Determine the [X, Y] coordinate at the center of the cell enclosing the given text.  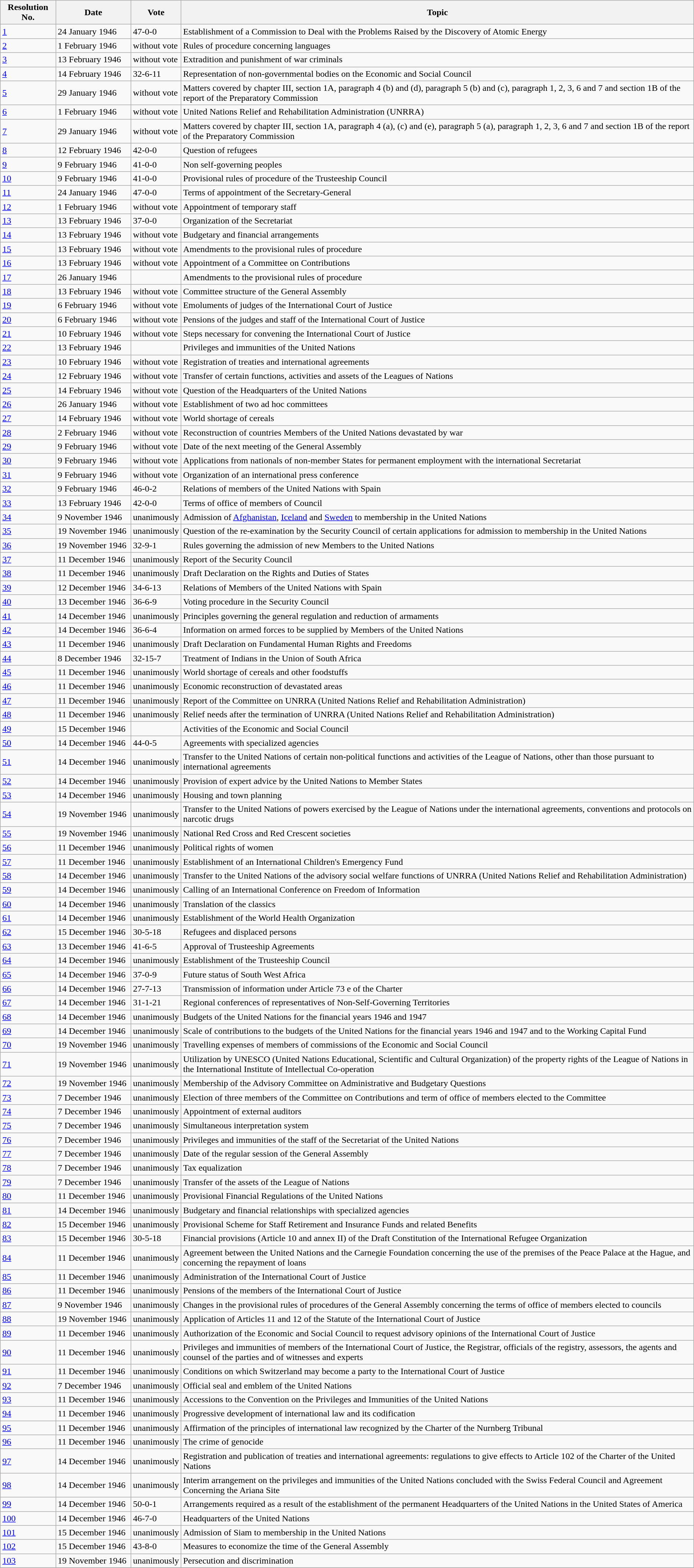
Appointment of temporary staff [437, 206]
2 February 1946 [93, 433]
43 [28, 644]
46 [28, 687]
Admission of Afghanistan, Iceland and Sweden to membership in the United Nations [437, 517]
25 [28, 390]
Organization of the Secretariat [437, 221]
79 [28, 1182]
Appointment of a Committee on Contributions [437, 263]
101 [28, 1532]
Voting procedure in the Security Council [437, 602]
35 [28, 531]
51 [28, 762]
93 [28, 1400]
60 [28, 904]
50 [28, 743]
50-0-1 [156, 1504]
1 [28, 32]
Representation of non-governmental bodies on the Economic and Social Council [437, 74]
Report of the Committee on UNRRA (United Nations Relief and Rehabilitation Administration) [437, 701]
59 [28, 890]
38 [28, 573]
10 [28, 178]
8 [28, 150]
81 [28, 1210]
85 [28, 1277]
24 [28, 376]
29 [28, 447]
Emoluments of judges of the International Court of Justice [437, 305]
8 December 1946 [93, 658]
Privileges and immunities of the staff of the Secretariat of the United Nations [437, 1140]
5 [28, 93]
Administration of the International Court of Justice [437, 1277]
103 [28, 1561]
47 [28, 701]
27-7-13 [156, 989]
Application of Articles 11 and 12 of the Statute of the International Court of Justice [437, 1319]
Steps necessary for convening the International Court of Justice [437, 334]
Date [93, 13]
Non self-governing peoples [437, 164]
86 [28, 1291]
Transmission of information under Article 73 e of the Charter [437, 989]
Approval of Trusteeship Agreements [437, 946]
98 [28, 1485]
Establishment of two ad hoc committees [437, 404]
Political rights of women [437, 847]
Transfer to the United Nations of the advisory social welfare functions of UNRRA (United Nations Relief and Rehabilitation Administration) [437, 876]
Treatment of Indians in the Union of South Africa [437, 658]
41 [28, 616]
Headquarters of the United Nations [437, 1518]
13 [28, 221]
100 [28, 1518]
Establishment of a Commission to Deal with the Problems Raised by the Discovery of Atomic Energy [437, 32]
99 [28, 1504]
32 [28, 489]
Regional conferences of representatives of Non-Self-Governing Territories [437, 1003]
46-0-2 [156, 489]
Privileges and immunities of the United Nations [437, 348]
Financial provisions (Article 10 and annex II) of the Draft Constitution of the International Refugee Organization [437, 1238]
37-0-9 [156, 975]
Progressive development of international law and its codification [437, 1414]
75 [28, 1125]
53 [28, 795]
Rules governing the admission of new Members to the United Nations [437, 545]
Activities of the Economic and Social Council [437, 729]
Appointment of external auditors [437, 1111]
55 [28, 833]
Future status of South West Africa [437, 975]
Resolution No. [28, 13]
Accessions to the Convention on the Privileges and Immunities of the United Nations [437, 1400]
69 [28, 1031]
World shortage of cereals and other foodstuffs [437, 672]
76 [28, 1140]
84 [28, 1257]
Date of the regular session of the General Assembly [437, 1154]
Provisional Financial Regulations of the United Nations [437, 1196]
Registration of treaties and international agreements [437, 362]
90 [28, 1352]
Organization of an international press conference [437, 475]
32-9-1 [156, 545]
Affirmation of the principles of international law recognized by the Charter of the Nurnberg Tribunal [437, 1428]
36-6-4 [156, 630]
Pensions of the members of the International Court of Justice [437, 1291]
Topic [437, 13]
Translation of the classics [437, 904]
82 [28, 1224]
72 [28, 1083]
Rules of procedure concerning languages [437, 46]
Scale of contributions to the budgets of the United Nations for the financial years 1946 and 1947 and to the Working Capital Fund [437, 1031]
44-0-5 [156, 743]
Persecution and discrimination [437, 1561]
Terms of appointment of the Secretary-General [437, 192]
Provision of expert advice by the United Nations to Member States [437, 781]
Establishment of an International Children's Emergency Fund [437, 861]
56 [28, 847]
4 [28, 74]
Transfer of certain functions, activities and assets of the Leagues of Nations [437, 376]
44 [28, 658]
Extradition and punishment of war criminals [437, 60]
67 [28, 1003]
Information on armed forces to be supplied by Members of the United Nations [437, 630]
12 December 1946 [93, 588]
32-15-7 [156, 658]
46-7-0 [156, 1518]
31-1-21 [156, 1003]
71 [28, 1064]
9 [28, 164]
27 [28, 418]
49 [28, 729]
34-6-13 [156, 588]
Principles governing the general regulation and reduction of armaments [437, 616]
62 [28, 932]
Agreements with specialized agencies [437, 743]
Travelling expenses of members of commissions of the Economic and Social Council [437, 1045]
Question of the re-examination by the Security Council of certain applications for admission to membership in the United Nations [437, 531]
Tax equalization [437, 1168]
Pensions of the judges and staff of the International Court of Justice [437, 320]
33 [28, 503]
Question of refugees [437, 150]
43-8-0 [156, 1547]
Budgetary and financial arrangements [437, 235]
Question of the Headquarters of the United Nations [437, 390]
87 [28, 1305]
Establishment of the World Health Organization [437, 918]
Official seal and emblem of the United Nations [437, 1385]
77 [28, 1154]
63 [28, 946]
15 [28, 249]
20 [28, 320]
Applications from nationals of non-member States for permanent employment with the international Secretariat [437, 461]
Relief needs after the termination of UNRRA (United Nations Relief and Rehabilitation Administration) [437, 715]
World shortage of cereals [437, 418]
Admission of Siam to membership in the United Nations [437, 1532]
Committee structure of the General Assembly [437, 291]
Simultaneous interpretation system [437, 1125]
3 [28, 60]
64 [28, 960]
37-0-0 [156, 221]
73 [28, 1097]
Budgetary and financial relationships with specialized agencies [437, 1210]
Terms of office of members of Council [437, 503]
28 [28, 433]
The crime of genocide [437, 1442]
102 [28, 1547]
36 [28, 545]
68 [28, 1017]
22 [28, 348]
94 [28, 1414]
96 [28, 1442]
National Red Cross and Red Crescent societies [437, 833]
16 [28, 263]
40 [28, 602]
80 [28, 1196]
Election of three members of the Committee on Contributions and term of office of members elected to the Committee [437, 1097]
78 [28, 1168]
58 [28, 876]
32-6-11 [156, 74]
Provisional rules of procedure of the Trusteeship Council [437, 178]
Changes in the provisional rules of procedures of the General Assembly concerning the terms of office of members elected to councils [437, 1305]
30 [28, 461]
Vote [156, 13]
Transfer of the assets of the League of Nations [437, 1182]
2 [28, 46]
Provisional Scheme for Staff Retirement and Insurance Funds and related Benefits [437, 1224]
26 [28, 404]
Authorization of the Economic and Social Council to request advisory opinions of the International Court of Justice [437, 1333]
Draft Declaration on Fundamental Human Rights and Freedoms [437, 644]
Conditions on which Switzerland may become a party to the International Court of Justice [437, 1371]
Budgets of the United Nations for the financial years 1946 and 1947 [437, 1017]
70 [28, 1045]
54 [28, 814]
36-6-9 [156, 602]
52 [28, 781]
42 [28, 630]
92 [28, 1385]
89 [28, 1333]
37 [28, 559]
95 [28, 1428]
97 [28, 1461]
Relations of members of the United Nations with Spain [437, 489]
Draft Declaration on the Rights and Duties of States [437, 573]
91 [28, 1371]
65 [28, 975]
Measures to economize the time of the General Assembly [437, 1547]
21 [28, 334]
Economic reconstruction of devastated areas [437, 687]
Housing and town planning [437, 795]
45 [28, 672]
61 [28, 918]
34 [28, 517]
6 [28, 112]
12 [28, 206]
Calling of an International Conference on Freedom of Information [437, 890]
7 [28, 131]
14 [28, 235]
Arrangements required as a result of the establishment of the permanent Headquarters of the United Nations in the United States of America [437, 1504]
11 [28, 192]
83 [28, 1238]
Date of the next meeting of the General Assembly [437, 447]
Refugees and displaced persons [437, 932]
19 [28, 305]
66 [28, 989]
31 [28, 475]
Reconstruction of countries Members of the United Nations devastated by war [437, 433]
18 [28, 291]
Establishment of the Trusteeship Council [437, 960]
39 [28, 588]
41-6-5 [156, 946]
23 [28, 362]
48 [28, 715]
Membership of the Advisory Committee on Administrative and Budgetary Questions [437, 1083]
74 [28, 1111]
Relations of Members of the United Nations with Spain [437, 588]
17 [28, 277]
United Nations Relief and Rehabilitation Administration (UNRRA) [437, 112]
Report of the Security Council [437, 559]
88 [28, 1319]
57 [28, 861]
